Find where the given text appears and provide that cell's center as (x, y) coordinate. 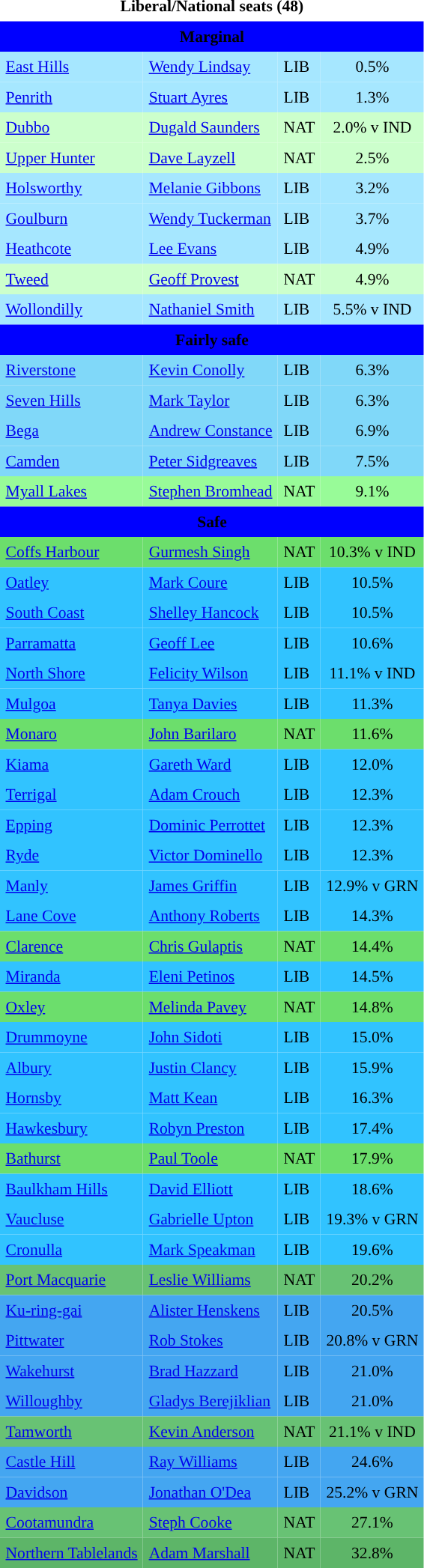
Ray Williams (211, 1462)
Adam Crouch (211, 794)
Adam Marshall (211, 1552)
Brad Hazzard (211, 1370)
Upper Hunter (72, 157)
Tamworth (72, 1431)
Mark Coure (211, 582)
Melanie Gibbons (211, 188)
20.8% v GRN (372, 1340)
Monaro (72, 734)
John Barilaro (211, 734)
20.5% (372, 1310)
1.3% (372, 97)
Port Macquarie (72, 1280)
Oatley (72, 582)
Parramatta (72, 642)
6.9% (372, 431)
Marginal (212, 36)
10.6% (372, 642)
James Griffin (211, 885)
Safe (212, 521)
11.3% (372, 703)
Heathcote (72, 249)
Albury (72, 1067)
Stuart Ayres (211, 97)
Chris Gulaptis (211, 946)
5.5% v IND (372, 309)
Bega (72, 431)
Gareth Ward (211, 764)
Rob Stokes (211, 1340)
Geoff Lee (211, 642)
Cronulla (72, 1249)
Geoff Provest (211, 279)
12.9% v GRN (372, 885)
Cootamundra (72, 1522)
Oxley (72, 1006)
Stephen Bromhead (211, 491)
Wakehurst (72, 1370)
Mulgoa (72, 703)
32.8% (372, 1552)
Seven Hills (72, 400)
Dugald Saunders (211, 127)
Shelley Hancock (211, 613)
Bathurst (72, 1158)
19.6% (372, 1249)
Castle Hill (72, 1462)
Eleni Petinos (211, 976)
Baulkham Hills (72, 1188)
2.0% v IND (372, 127)
Jonathan O'Dea (211, 1492)
David Elliott (211, 1188)
Paul Toole (211, 1158)
0.5% (372, 67)
25.2% v GRN (372, 1492)
Fairly safe (212, 339)
Wollondilly (72, 309)
15.0% (372, 1037)
2.5% (372, 157)
South Coast (72, 613)
Gladys Berejiklian (211, 1401)
Hornsby (72, 1098)
Camden (72, 461)
Vaucluse (72, 1219)
Pittwater (72, 1340)
Dubbo (72, 127)
Epping (72, 824)
10.3% v IND (372, 552)
Myall Lakes (72, 491)
Matt Kean (211, 1098)
Kevin Conolly (211, 370)
27.1% (372, 1522)
Andrew Constance (211, 431)
East Hills (72, 67)
Ryde (72, 855)
Wendy Lindsay (211, 67)
Drummoyne (72, 1037)
Dave Layzell (211, 157)
12.0% (372, 764)
Gabrielle Upton (211, 1219)
Terrigal (72, 794)
Northern Tablelands (72, 1552)
Tweed (72, 279)
Steph Cooke (211, 1522)
3.7% (372, 218)
Davidson (72, 1492)
18.6% (372, 1188)
17.4% (372, 1128)
Victor Dominello (211, 855)
Clarence (72, 946)
John Sidoti (211, 1037)
Holsworthy (72, 188)
Mark Taylor (211, 400)
17.9% (372, 1158)
Lane Cove (72, 916)
Dominic Perrottet (211, 824)
9.1% (372, 491)
Peter Sidgreaves (211, 461)
Manly (72, 885)
Kevin Anderson (211, 1431)
7.5% (372, 461)
11.1% v IND (372, 673)
16.3% (372, 1098)
Melinda Pavey (211, 1006)
Nathaniel Smith (211, 309)
14.4% (372, 946)
14.5% (372, 976)
Coffs Harbour (72, 552)
Leslie Williams (211, 1280)
15.9% (372, 1067)
20.2% (372, 1280)
Mark Speakman (211, 1249)
3.2% (372, 188)
North Shore (72, 673)
Robyn Preston (211, 1128)
Miranda (72, 976)
Kiama (72, 764)
Alister Henskens (211, 1310)
24.6% (372, 1462)
21.1% v IND (372, 1431)
Hawkesbury (72, 1128)
Gurmesh Singh (211, 552)
Wendy Tuckerman (211, 218)
Lee Evans (211, 249)
Goulburn (72, 218)
Riverstone (72, 370)
19.3% v GRN (372, 1219)
14.8% (372, 1006)
14.3% (372, 916)
11.6% (372, 734)
Felicity Wilson (211, 673)
Ku-ring-gai (72, 1310)
Anthony Roberts (211, 916)
Tanya Davies (211, 703)
Justin Clancy (211, 1067)
Willoughby (72, 1401)
Penrith (72, 97)
